Determine the [x, y] coordinate at the center of the cell enclosing the given text.  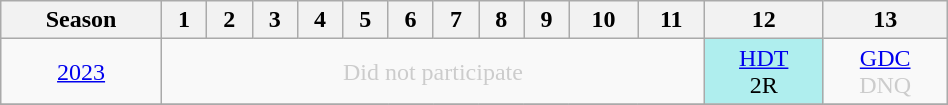
Season [82, 20]
4 [320, 20]
2023 [82, 72]
HDT2R [764, 72]
6 [410, 20]
1 [184, 20]
Did not participate [432, 72]
13 [885, 20]
GDCDNQ [885, 72]
7 [456, 20]
12 [764, 20]
3 [274, 20]
8 [502, 20]
9 [546, 20]
2 [230, 20]
5 [366, 20]
11 [671, 20]
10 [604, 20]
